Pinpoint the cell where the given text exists, returning its [x, y] midpoint coordinate. 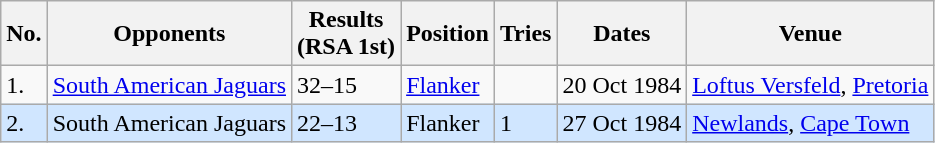
1. [24, 85]
Loftus Versfeld, Pretoria [810, 85]
Position [448, 34]
20 Oct 1984 [622, 85]
22–13 [346, 123]
Tries [526, 34]
Opponents [169, 34]
27 Oct 1984 [622, 123]
1 [526, 123]
Newlands, Cape Town [810, 123]
Venue [810, 34]
32–15 [346, 85]
2. [24, 123]
Results (RSA 1st) [346, 34]
No. [24, 34]
Dates [622, 34]
